Locate the cell with the specified text and output its [X, Y] center coordinate. 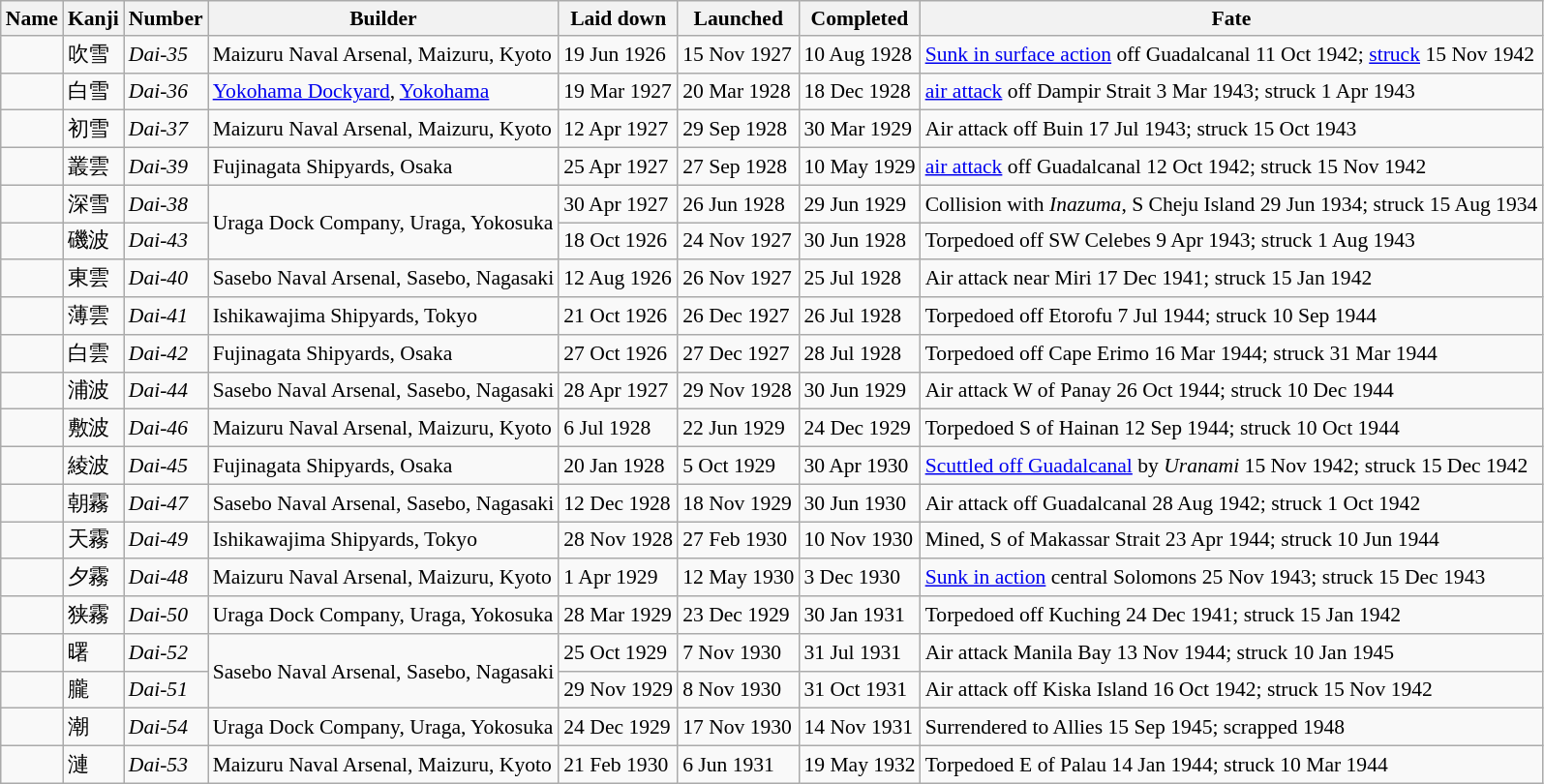
Dai-47 [167, 503]
17 Nov 1930 [738, 728]
Dai-46 [167, 428]
薄雲 [93, 316]
Dai-44 [167, 391]
Air attack off Buin 17 Jul 1943; struck 15 Oct 1943 [1231, 130]
24 Nov 1927 [738, 242]
Kanji [93, 18]
浦波 [93, 391]
23 Dec 1929 [738, 616]
15 Nov 1927 [738, 54]
10 Aug 1928 [860, 54]
夕霧 [93, 579]
磯波 [93, 242]
天霧 [93, 540]
Fate [1231, 18]
Torpedoed off Cape Erimo 16 Mar 1944; struck 31 Mar 1944 [1231, 354]
Torpedoed S of Hainan 12 Sep 1944; struck 10 Oct 1944 [1231, 428]
綾波 [93, 467]
Dai-49 [167, 540]
Dai-53 [167, 765]
朝霧 [93, 503]
Dai-37 [167, 130]
吹雪 [93, 54]
25 Oct 1929 [618, 652]
21 Feb 1930 [618, 765]
29 Nov 1928 [738, 391]
Collision with Inazuma, S Cheju Island 29 Jun 1934; struck 15 Aug 1934 [1231, 203]
Mined, S of Makassar Strait 23 Apr 1944; struck 10 Jun 1944 [1231, 540]
Laid down [618, 18]
Dai-43 [167, 242]
Dai-35 [167, 54]
叢雲 [93, 166]
初雪 [93, 130]
20 Mar 1928 [738, 91]
12 Apr 1927 [618, 130]
28 Apr 1927 [618, 391]
Dai-40 [167, 279]
12 Aug 1926 [618, 279]
26 Nov 1927 [738, 279]
18 Dec 1928 [860, 91]
漣 [93, 765]
25 Apr 1927 [618, 166]
6 Jun 1931 [738, 765]
Number [167, 18]
30 Jun 1928 [860, 242]
28 Jul 1928 [860, 354]
Air attack off Guadalcanal 28 Aug 1942; struck 1 Oct 1942 [1231, 503]
30 Jan 1931 [860, 616]
14 Nov 1931 [860, 728]
12 May 1930 [738, 579]
Completed [860, 18]
Sunk in action central Solomons 25 Nov 1943; struck 15 Dec 1943 [1231, 579]
6 Jul 1928 [618, 428]
Torpedoed E of Palau 14 Jan 1944; struck 10 Mar 1944 [1231, 765]
18 Oct 1926 [618, 242]
白雪 [93, 91]
25 Jul 1928 [860, 279]
21 Oct 1926 [618, 316]
30 Jun 1930 [860, 503]
潮 [93, 728]
10 Nov 1930 [860, 540]
Torpedoed off Etorofu 7 Jul 1944; struck 10 Sep 1944 [1231, 316]
Launched [738, 18]
Name [32, 18]
30 Apr 1930 [860, 467]
Dai-51 [167, 689]
air attack off Dampir Strait 3 Mar 1943; struck 1 Apr 1943 [1231, 91]
Yokohama Dockyard, Yokohama [383, 91]
Dai-48 [167, 579]
Torpedoed off SW Celebes 9 Apr 1943; struck 1 Aug 1943 [1231, 242]
3 Dec 1930 [860, 579]
Dai-42 [167, 354]
Dai-36 [167, 91]
22 Jun 1929 [738, 428]
26 Jun 1928 [738, 203]
19 Jun 1926 [618, 54]
31 Jul 1931 [860, 652]
12 Dec 1928 [618, 503]
28 Nov 1928 [618, 540]
Builder [383, 18]
朧 [93, 689]
Dai-50 [167, 616]
白雲 [93, 354]
29 Nov 1929 [618, 689]
Torpedoed off Kuching 24 Dec 1941; struck 15 Jan 1942 [1231, 616]
20 Jan 1928 [618, 467]
Dai-45 [167, 467]
air attack off Guadalcanal 12 Oct 1942; struck 15 Nov 1942 [1231, 166]
Dai-52 [167, 652]
東雲 [93, 279]
Scuttled off Guadalcanal by Uranami 15 Nov 1942; struck 15 Dec 1942 [1231, 467]
1 Apr 1929 [618, 579]
7 Nov 1930 [738, 652]
27 Feb 1930 [738, 540]
Dai-38 [167, 203]
Air attack W of Panay 26 Oct 1944; struck 10 Dec 1944 [1231, 391]
Sunk in surface action off Guadalcanal 11 Oct 1942; struck 15 Nov 1942 [1231, 54]
深雪 [93, 203]
曙 [93, 652]
30 Jun 1929 [860, 391]
狭霧 [93, 616]
Dai-54 [167, 728]
19 Mar 1927 [618, 91]
26 Dec 1927 [738, 316]
Surrendered to Allies 15 Sep 1945; scrapped 1948 [1231, 728]
Dai-41 [167, 316]
27 Oct 1926 [618, 354]
8 Nov 1930 [738, 689]
Air attack off Kiska Island 16 Oct 1942; struck 15 Nov 1942 [1231, 689]
27 Dec 1927 [738, 354]
18 Nov 1929 [738, 503]
19 May 1932 [860, 765]
Air attack Manila Bay 13 Nov 1944; struck 10 Jan 1945 [1231, 652]
29 Sep 1928 [738, 130]
10 May 1929 [860, 166]
26 Jul 1928 [860, 316]
30 Mar 1929 [860, 130]
Dai-39 [167, 166]
29 Jun 1929 [860, 203]
5 Oct 1929 [738, 467]
28 Mar 1929 [618, 616]
Air attack near Miri 17 Dec 1941; struck 15 Jan 1942 [1231, 279]
30 Apr 1927 [618, 203]
敷波 [93, 428]
31 Oct 1931 [860, 689]
27 Sep 1928 [738, 166]
